Capture the cell that displays the provided text and extract its [x, y] central coordinate. 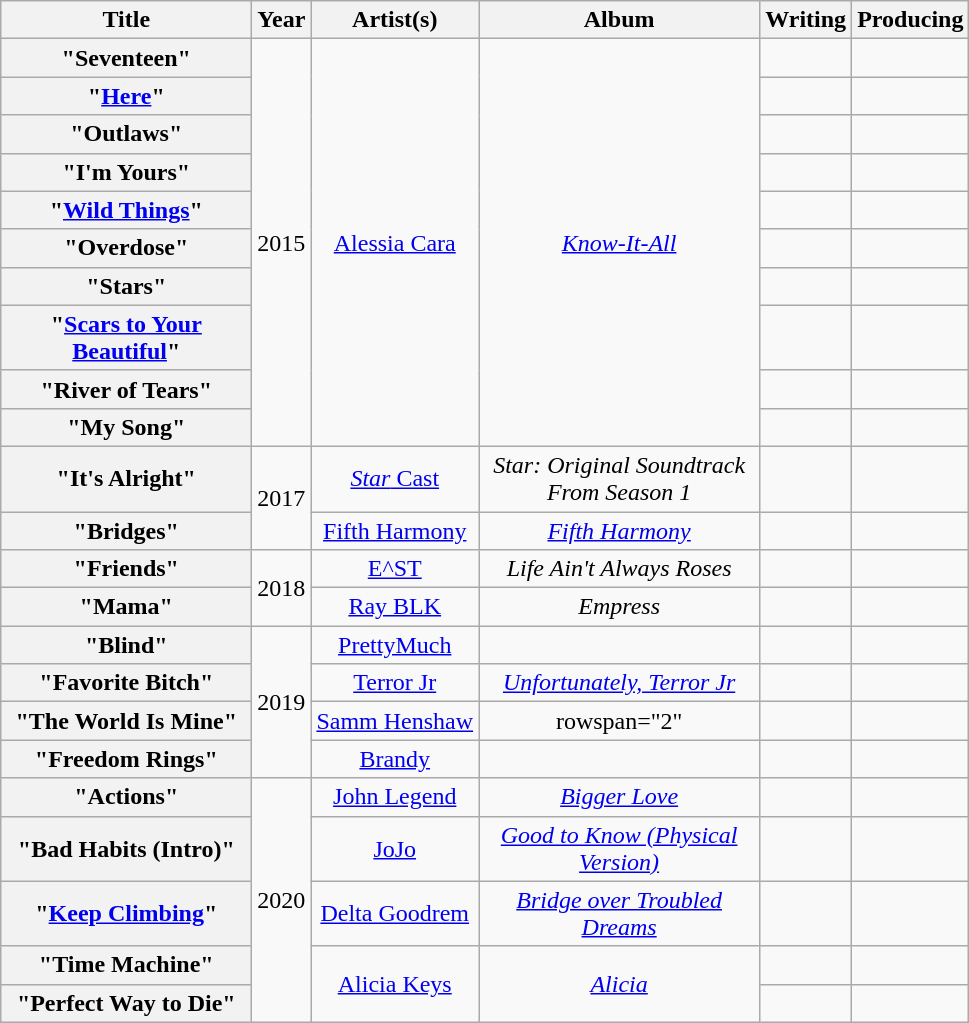
"My Song" [126, 427]
Samm Henshaw [395, 721]
"Outlaws" [126, 134]
"Freedom Rings" [126, 759]
"The World Is Mine" [126, 721]
John Legend [395, 797]
Know-It-All [620, 243]
"Here" [126, 96]
"Favorite Bitch" [126, 683]
Alicia Keys [395, 984]
Good to Know (Physical Version) [620, 848]
Alicia [620, 984]
Life Ain't Always Roses [620, 569]
"I'm Yours" [126, 172]
"Mama" [126, 607]
Star Cast [395, 478]
"Time Machine" [126, 965]
Writing [806, 20]
"Friends" [126, 569]
2019 [282, 702]
Artist(s) [395, 20]
Bigger Love [620, 797]
rowspan="2" [620, 721]
"Wild Things" [126, 210]
"Stars" [126, 286]
2020 [282, 900]
Unfortunately, Terror Jr [620, 683]
Ray BLK [395, 607]
Alessia Cara [395, 243]
Bridge over Troubled Dreams [620, 914]
Brandy [395, 759]
"Keep Climbing" [126, 914]
"Blind" [126, 645]
E^ST [395, 569]
"Seventeen" [126, 58]
"Overdose" [126, 248]
"Bridges" [126, 531]
"Bad Habits (Intro)" [126, 848]
2017 [282, 498]
"River of Tears" [126, 389]
Terror Jr [395, 683]
JoJo [395, 848]
Title [126, 20]
PrettyMuch [395, 645]
"It's Alright" [126, 478]
Album [620, 20]
Empress [620, 607]
Producing [910, 20]
2018 [282, 588]
Year [282, 20]
"Perfect Way to Die" [126, 1003]
Star: Original Soundtrack From Season 1 [620, 478]
"Scars to Your Beautiful" [126, 338]
2015 [282, 243]
Delta Goodrem [395, 914]
"Actions" [126, 797]
